For the text-containing cell, return its midpoint in [x, y] coordinate format. 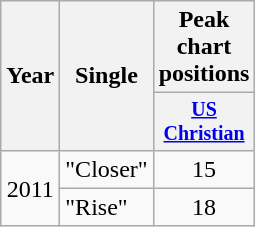
US Christian [204, 122]
2011 [30, 188]
"Rise" [106, 207]
"Closer" [106, 169]
Year [30, 76]
Single [106, 76]
15 [204, 169]
Peak chart positions [204, 47]
18 [204, 207]
